Detect which cell encompasses the target text, then output its [X, Y] center coordinate. 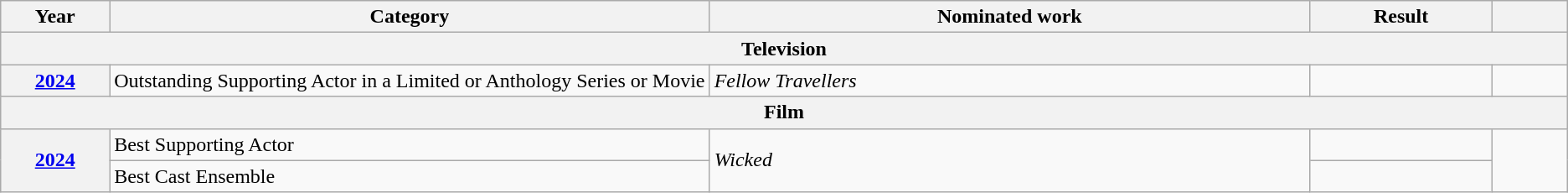
Best Cast Ensemble [410, 176]
Result [1401, 17]
Outstanding Supporting Actor in a Limited or Anthology Series or Movie [410, 81]
Television [784, 49]
Year [55, 17]
Nominated work [1009, 17]
Film [784, 112]
Best Supporting Actor [410, 144]
Wicked [1009, 160]
Category [410, 17]
Fellow Travellers [1009, 81]
